Capture the cell that displays the provided text and extract its [x, y] central coordinate. 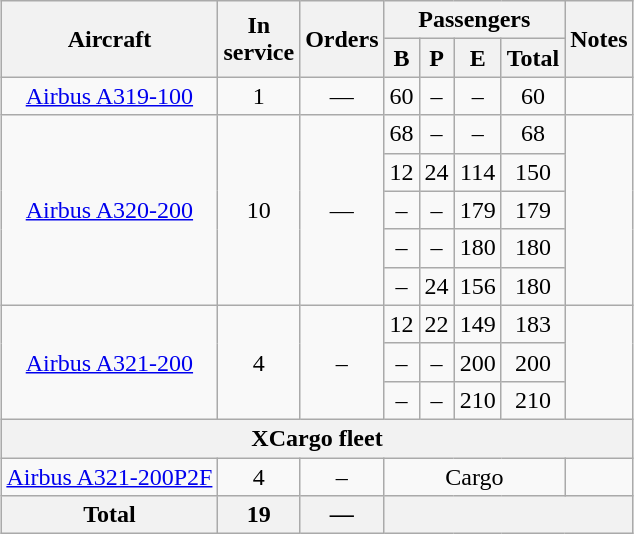
XCargo fleet [317, 438]
Aircraft [110, 39]
P [436, 58]
Airbus A321-200 [110, 362]
156 [478, 286]
1 [259, 96]
Orders [342, 39]
114 [478, 172]
E [478, 58]
B [402, 58]
Airbus A321-200P2F [110, 477]
183 [533, 324]
Passengers [474, 20]
149 [478, 324]
Cargo [474, 477]
10 [259, 210]
22 [436, 324]
Notes [599, 39]
Airbus A319-100 [110, 96]
Airbus A320-200 [110, 210]
In service [259, 39]
19 [259, 515]
150 [533, 172]
